Provide the [X, Y] coordinate of the cell's center where the given text is located.  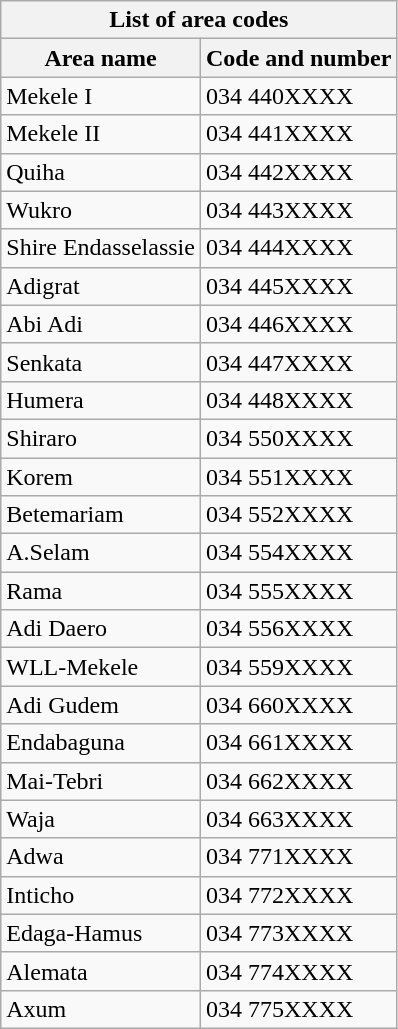
034 661XXXX [298, 743]
034 660XXXX [298, 705]
034 554XXXX [298, 553]
Shiraro [101, 438]
Axum [101, 1009]
034 444XXXX [298, 248]
034 447XXXX [298, 362]
WLL-Mekele [101, 667]
Waja [101, 819]
034 441XXXX [298, 134]
A.Selam [101, 553]
Mekele II [101, 134]
Adi Gudem [101, 705]
034 773XXXX [298, 933]
034 550XXXX [298, 438]
034 448XXXX [298, 400]
Mai-Tebri [101, 781]
Adwa [101, 857]
Shire Endasselassie [101, 248]
Wukro [101, 210]
Area name [101, 58]
034 442XXXX [298, 172]
034 440XXXX [298, 96]
034 551XXXX [298, 477]
034 445XXXX [298, 286]
Betemariam [101, 515]
Adi Daero [101, 629]
List of area codes [199, 20]
Korem [101, 477]
034 774XXXX [298, 971]
Alemata [101, 971]
Rama [101, 591]
034 446XXXX [298, 324]
034 775XXXX [298, 1009]
Edaga-Hamus [101, 933]
Endabaguna [101, 743]
Senkata [101, 362]
034 662XXXX [298, 781]
Abi Adi [101, 324]
Humera [101, 400]
Inticho [101, 895]
Code and number [298, 58]
034 556XXXX [298, 629]
Mekele I [101, 96]
034 559XXXX [298, 667]
034 663XXXX [298, 819]
034 555XXXX [298, 591]
034 552XXXX [298, 515]
Quiha [101, 172]
034 443XXXX [298, 210]
034 771XXXX [298, 857]
Adigrat [101, 286]
034 772XXXX [298, 895]
